Search for the cell housing the specified text and yield its [X, Y] center coordinate. 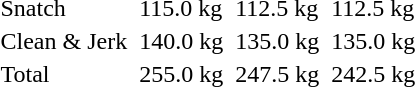
135.0 kg [278, 41]
140.0 kg [182, 41]
